Return the [X, Y] coordinate for the center point of the cell that contains the specified text.  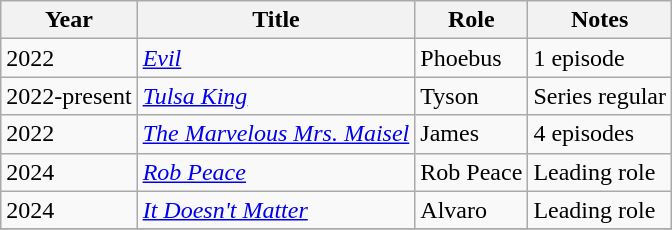
1 episode [600, 58]
The Marvelous Mrs. Maisel [276, 134]
It Doesn't Matter [276, 210]
Tulsa King [276, 96]
Title [276, 20]
2022-present [69, 96]
Series regular [600, 96]
4 episodes [600, 134]
Notes [600, 20]
Evil [276, 58]
Tyson [472, 96]
James [472, 134]
Phoebus [472, 58]
Alvaro [472, 210]
Year [69, 20]
Role [472, 20]
